Output the [X, Y] coordinate of the center of the cell containing the given text.  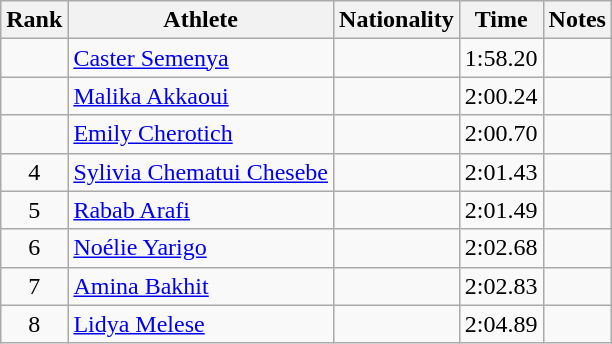
Rabab Arafi [201, 210]
2:02.83 [501, 286]
Amina Bakhit [201, 286]
7 [34, 286]
Malika Akkaoui [201, 96]
Rank [34, 20]
Athlete [201, 20]
2:00.70 [501, 134]
6 [34, 248]
Noélie Yarigo [201, 248]
2:01.43 [501, 172]
2:04.89 [501, 324]
2:02.68 [501, 248]
Time [501, 20]
Notes [577, 20]
Sylivia Chematui Chesebe [201, 172]
5 [34, 210]
Lidya Melese [201, 324]
Emily Cherotich [201, 134]
2:01.49 [501, 210]
2:00.24 [501, 96]
1:58.20 [501, 58]
Nationality [397, 20]
8 [34, 324]
Caster Semenya [201, 58]
4 [34, 172]
